Capture the cell that displays the provided text and extract its (X, Y) central coordinate. 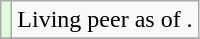
Living peer as of . (105, 20)
